Return [x, y] of the center of cell containing provided text 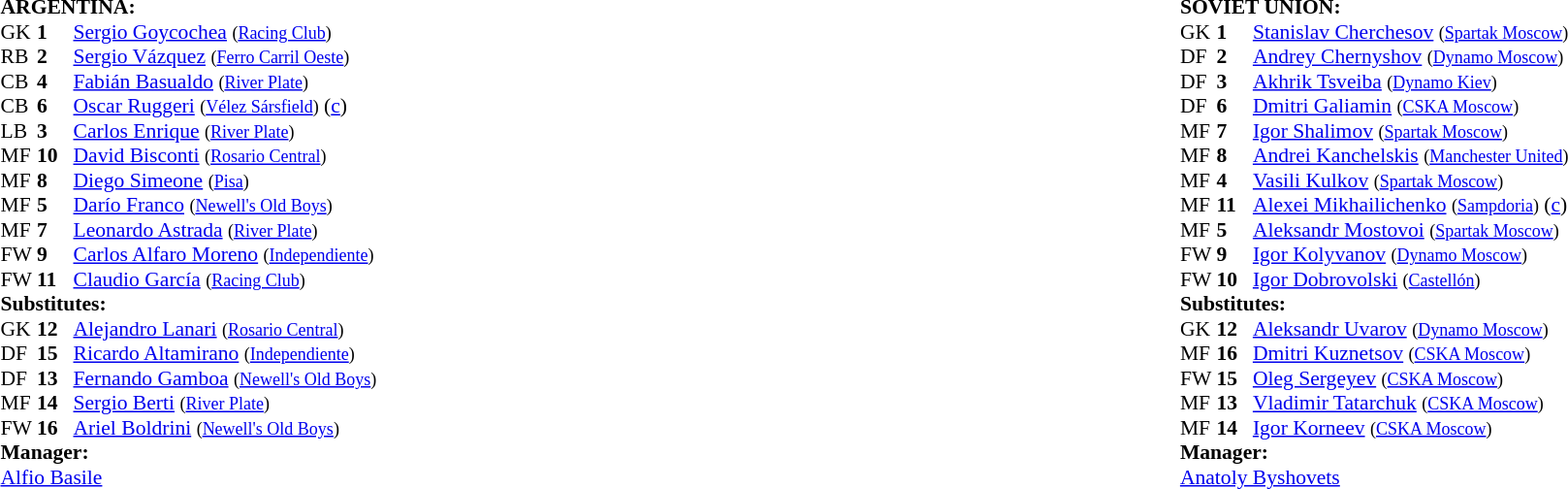
Alejandro Lanari (Rosario Central) [225, 329]
LB [18, 131]
Fernando Gamboa (Newell's Old Boys) [225, 378]
Leonardo Astrada (River Plate) [225, 230]
Manager: [188, 453]
Substitutes: [188, 304]
Darío Franco (Newell's Old Boys) [225, 205]
Fabián Basualdo (River Plate) [225, 81]
Sergio Goycochea (Racing Club) [225, 32]
Claudio García (Racing Club) [225, 279]
Sergio Vázquez (Ferro Carril Oeste) [225, 57]
Carlos Alfaro Moreno (Independiente) [225, 255]
Sergio Berti (River Plate) [225, 403]
Ariel Boldrini (Newell's Old Boys) [225, 428]
Diego Simeone (Pisa) [225, 180]
David Bisconti (Rosario Central) [225, 156]
Ricardo Altamirano (Independiente) [225, 354]
RB [18, 57]
Carlos Enrique (River Plate) [225, 131]
Oscar Ruggeri (Vélez Sársfield) (c) [225, 106]
